From the cell containing the given text, extract its center point as [x, y] coordinate. 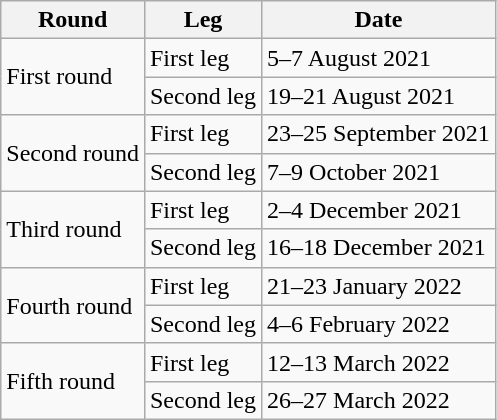
2–4 December 2021 [379, 210]
Fifth round [73, 381]
16–18 December 2021 [379, 248]
4–6 February 2022 [379, 324]
Round [73, 20]
23–25 September 2021 [379, 134]
Third round [73, 229]
7–9 October 2021 [379, 172]
5–7 August 2021 [379, 58]
Second round [73, 153]
21–23 January 2022 [379, 286]
12–13 March 2022 [379, 362]
Leg [202, 20]
19–21 August 2021 [379, 96]
26–27 March 2022 [379, 400]
Fourth round [73, 305]
First round [73, 77]
Date [379, 20]
